Return [X, Y] of the center of cell containing provided text 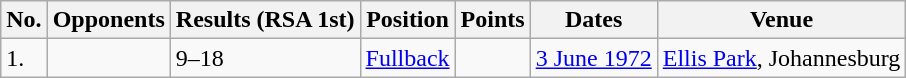
1. [24, 58]
Venue [782, 20]
Fullback [408, 58]
3 June 1972 [594, 58]
Ellis Park, Johannesburg [782, 58]
Results (RSA 1st) [265, 20]
No. [24, 20]
Dates [594, 20]
9–18 [265, 58]
Points [492, 20]
Opponents [108, 20]
Position [408, 20]
